Provide the [X, Y] coordinate of the cell's center where the given text is located.  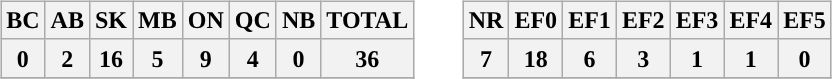
SK [110, 20]
4 [252, 58]
NR [486, 20]
EF5 [805, 20]
EF0 [536, 20]
NB [298, 20]
QC [252, 20]
BC [23, 20]
EF3 [697, 20]
EF2 [643, 20]
ON [206, 20]
7 [486, 58]
16 [110, 58]
2 [67, 58]
AB [67, 20]
5 [158, 58]
36 [368, 58]
TOTAL [368, 20]
3 [643, 58]
18 [536, 58]
EF1 [590, 20]
9 [206, 58]
EF4 [751, 20]
MB [158, 20]
6 [590, 58]
